Find where the given text appears and provide that cell's center as [x, y] coordinate. 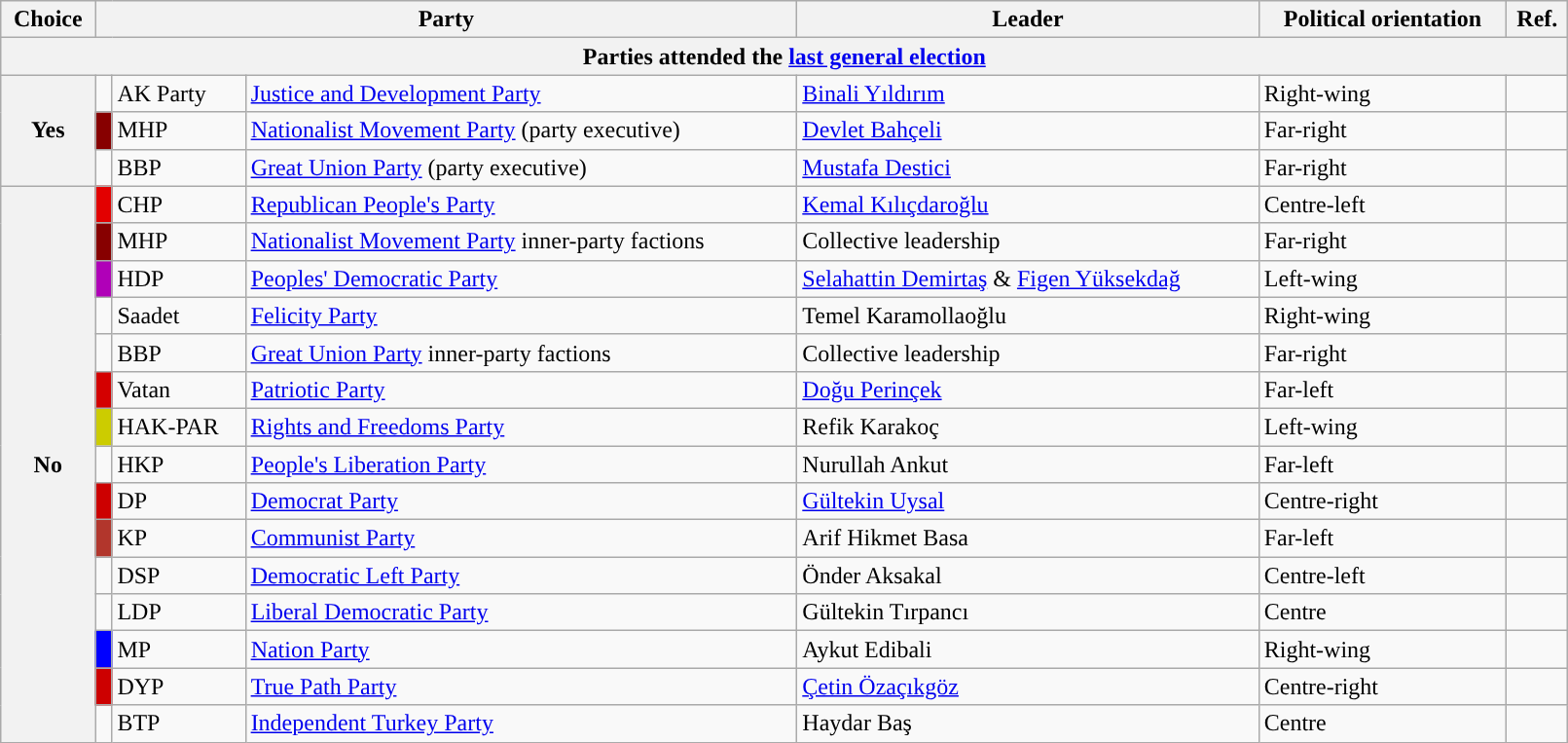
LDP [179, 613]
Great Union Party inner-party factions [522, 353]
Temel Karamollaoğlu [1028, 316]
Devlet Bahçeli [1028, 130]
Independent Turkey Party [522, 724]
Democratic Left Party [522, 576]
Saadet [179, 316]
Yes [49, 130]
Refik Karakoç [1028, 427]
HKP [179, 464]
AK Party [179, 93]
No [49, 464]
Political orientation [1382, 19]
Haydar Baş [1028, 724]
HAK-PAR [179, 427]
Gültekin Tırpancı [1028, 613]
Doğu Perinçek [1028, 390]
Republican People's Party [522, 204]
Selahattin Demirtaş & Figen Yüksekdağ [1028, 279]
Communist Party [522, 539]
Nation Party [522, 650]
DP [179, 502]
Çetin Özaçıkgöz [1028, 687]
Aykut Edibali [1028, 650]
Justice and Development Party [522, 93]
Mustafa Destici [1028, 167]
Kemal Kılıçdaroğlu [1028, 204]
BTP [179, 724]
Nationalist Movement Party (party executive) [522, 130]
People's Liberation Party [522, 464]
Rights and Freedoms Party [522, 427]
Party [446, 19]
HDP [179, 279]
Patriotic Party [522, 390]
DSP [179, 576]
Liberal Democratic Party [522, 613]
Önder Aksakal [1028, 576]
MP [179, 650]
Ref. [1538, 19]
Choice [49, 19]
DYP [179, 687]
Nurullah Ankut [1028, 464]
Leader [1028, 19]
Peoples' Democratic Party [522, 279]
Arif Hikmet Basa [1028, 539]
Felicity Party [522, 316]
KP [179, 539]
CHP [179, 204]
Nationalist Movement Party inner-party factions [522, 241]
Great Union Party (party executive) [522, 167]
Binali Yıldırım [1028, 93]
True Path Party [522, 687]
Vatan [179, 390]
Parties attended the last general election [784, 56]
Democrat Party [522, 502]
Gültekin Uysal [1028, 502]
